Scan for the cell matching the given text and deliver its (x, y) coordinate at center. 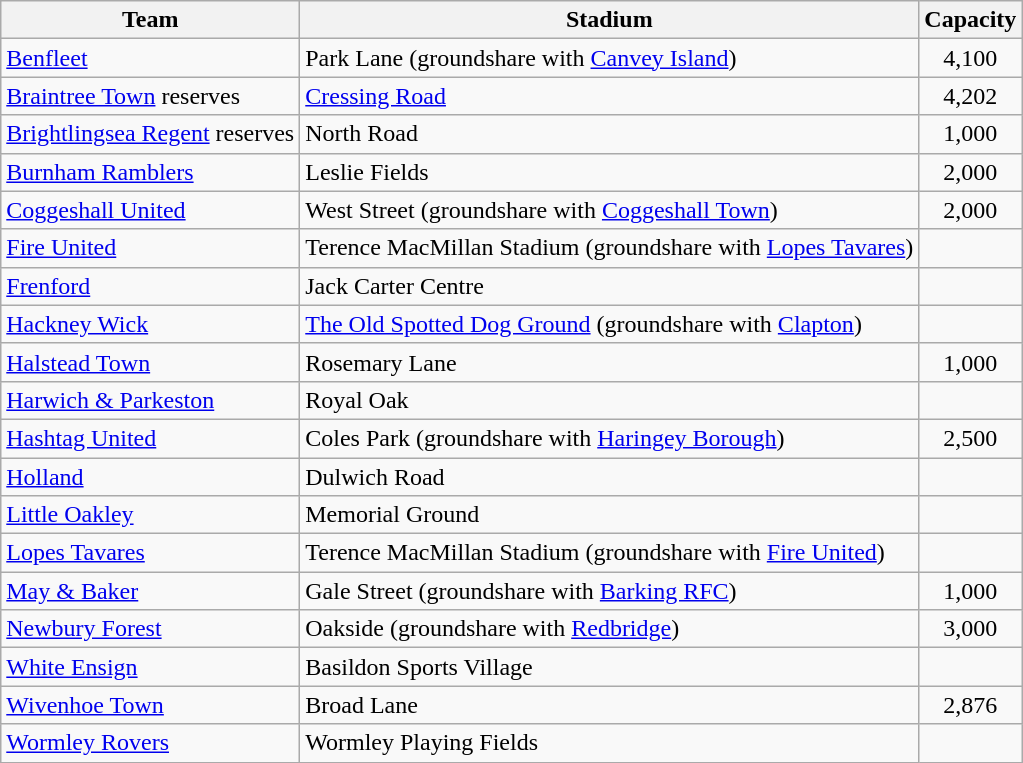
Rosemary Lane (610, 362)
Lopes Tavares (150, 553)
Harwich & Parkeston (150, 400)
The Old Spotted Dog Ground (groundshare with Clapton) (610, 324)
Braintree Town reserves (150, 96)
4,202 (970, 96)
Leslie Fields (610, 172)
2,500 (970, 438)
Little Oakley (150, 515)
Coles Park (groundshare with Haringey Borough) (610, 438)
Halstead Town (150, 362)
North Road (610, 134)
Oakside (groundshare with Redbridge) (610, 629)
May & Baker (150, 591)
Benfleet (150, 58)
Basildon Sports Village (610, 667)
3,000 (970, 629)
Cressing Road (610, 96)
Gale Street (groundshare with Barking RFC) (610, 591)
Team (150, 20)
Frenford (150, 286)
West Street (groundshare with Coggeshall Town) (610, 210)
Fire United (150, 248)
Terence MacMillan Stadium (groundshare with Fire United) (610, 553)
4,100 (970, 58)
Capacity (970, 20)
Royal Oak (610, 400)
Newbury Forest (150, 629)
Holland (150, 477)
Wivenhoe Town (150, 705)
2,876 (970, 705)
Stadium (610, 20)
Burnham Ramblers (150, 172)
Park Lane (groundshare with Canvey Island) (610, 58)
Broad Lane (610, 705)
Terence MacMillan Stadium (groundshare with Lopes Tavares) (610, 248)
Wormley Playing Fields (610, 743)
Hackney Wick (150, 324)
Brightlingsea Regent reserves (150, 134)
Wormley Rovers (150, 743)
Hashtag United (150, 438)
Dulwich Road (610, 477)
White Ensign (150, 667)
Jack Carter Centre (610, 286)
Memorial Ground (610, 515)
Coggeshall United (150, 210)
